Scan for the cell matching the given text and deliver its (x, y) coordinate at center. 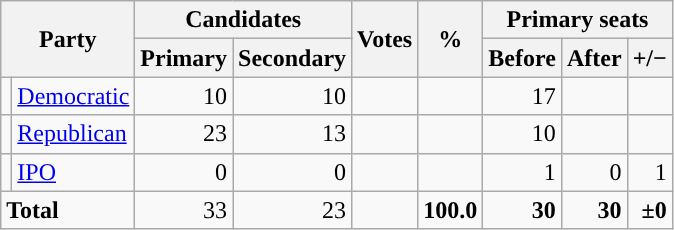
33 (184, 210)
+/− (650, 58)
17 (522, 96)
Votes (385, 39)
After (594, 58)
±0 (650, 210)
Total (68, 210)
100.0 (450, 210)
Primary (184, 58)
Secondary (292, 58)
13 (292, 134)
Before (522, 58)
Party (68, 39)
Democratic (74, 96)
% (450, 39)
Primary seats (578, 20)
Candidates (244, 20)
IPO (74, 172)
Republican (74, 134)
